From the cell containing the given text, extract its center point as [x, y] coordinate. 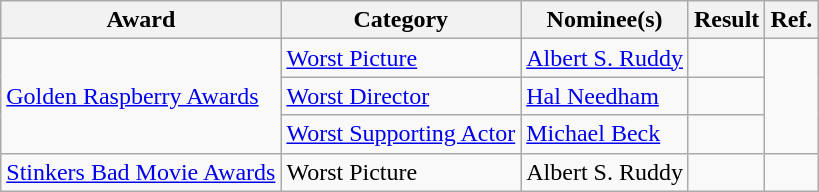
Golden Raspberry Awards [141, 96]
Stinkers Bad Movie Awards [141, 172]
Result [726, 20]
Hal Needham [605, 96]
Nominee(s) [605, 20]
Worst Supporting Actor [401, 134]
Ref. [792, 20]
Category [401, 20]
Award [141, 20]
Worst Director [401, 96]
Michael Beck [605, 134]
